Return (x, y) of the center of cell containing provided text 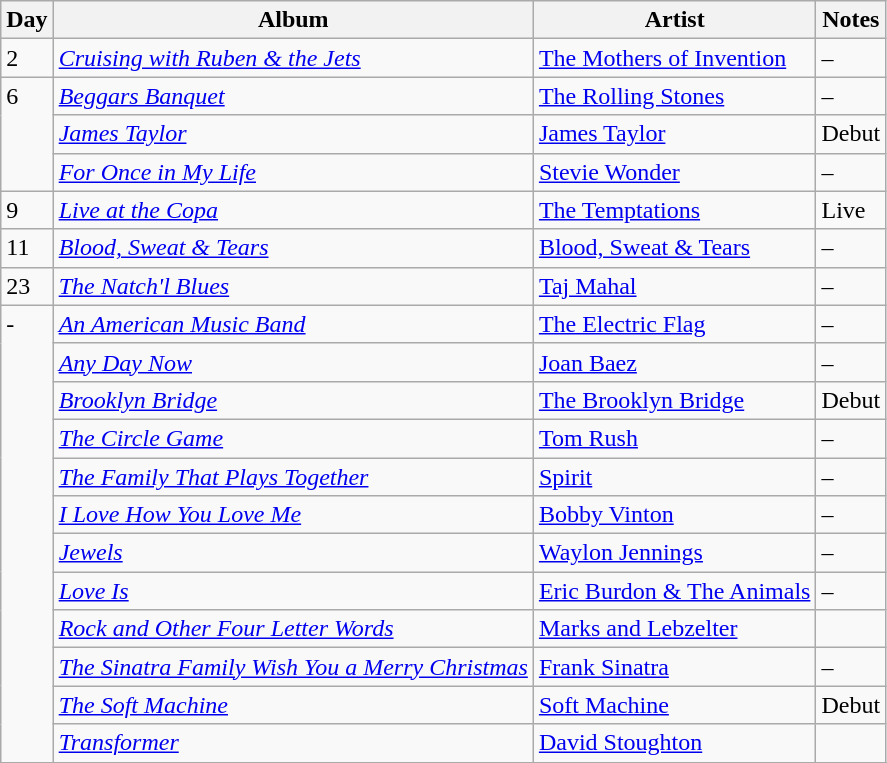
Eric Burdon & The Animals (674, 591)
- (27, 534)
The Natch'l Blues (293, 286)
Transformer (293, 743)
Stevie Wonder (674, 172)
The Electric Flag (674, 324)
2 (27, 58)
Artist (674, 20)
9 (27, 210)
Soft Machine (674, 705)
Joan Baez (674, 362)
6 (27, 134)
Rock and Other Four Letter Words (293, 629)
Album (293, 20)
11 (27, 248)
Any Day Now (293, 362)
David Stoughton (674, 743)
The Family That Plays Together (293, 477)
Notes (851, 20)
The Temptations (674, 210)
The Mothers of Invention (674, 58)
Day (27, 20)
The Circle Game (293, 438)
Marks and Lebzelter (674, 629)
23 (27, 286)
Bobby Vinton (674, 515)
The Brooklyn Bridge (674, 400)
The Sinatra Family Wish You a Merry Christmas (293, 667)
Beggars Banquet (293, 96)
Live at the Copa (293, 210)
Brooklyn Bridge (293, 400)
An American Music Band (293, 324)
Tom Rush (674, 438)
I Love How You Love Me (293, 515)
Love Is (293, 591)
The Rolling Stones (674, 96)
The Soft Machine (293, 705)
Cruising with Ruben & the Jets (293, 58)
Frank Sinatra (674, 667)
Spirit (674, 477)
Taj Mahal (674, 286)
For Once in My Life (293, 172)
Live (851, 210)
Jewels (293, 553)
Waylon Jennings (674, 553)
